Provide the [x, y] coordinate of the cell's center where the given text is located.  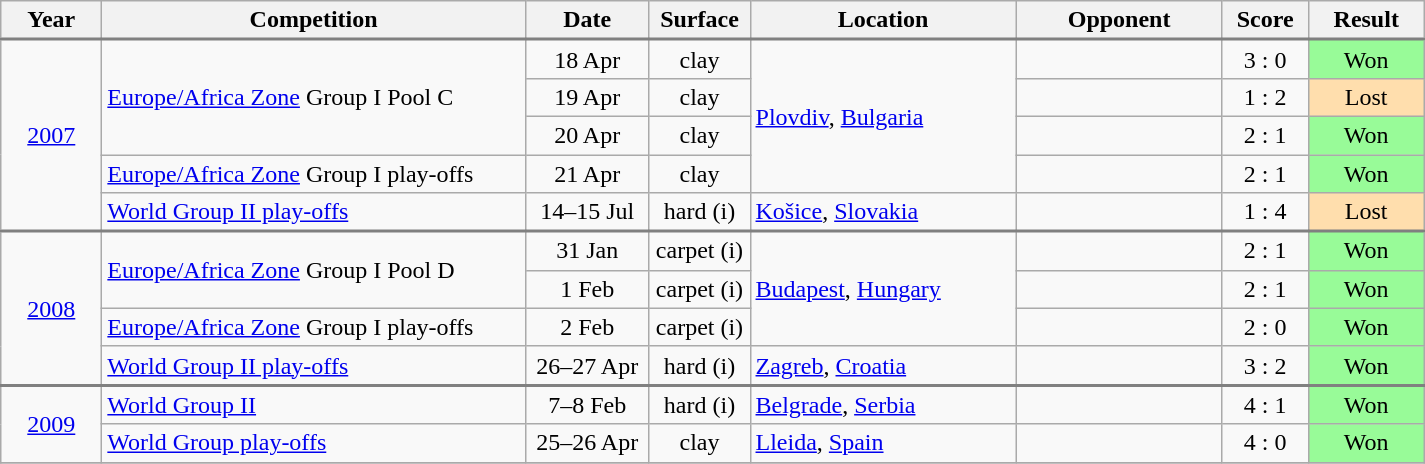
Location [883, 20]
Belgrade, Serbia [883, 404]
Plovdiv, Bulgaria [883, 116]
3 : 2 [1265, 366]
Košice, Slovakia [883, 212]
3 : 0 [1265, 60]
19 Apr [587, 97]
Europe/Africa Zone Group I Pool C [314, 98]
Budapest, Hungary [883, 288]
21 Apr [587, 173]
2007 [52, 136]
26–27 Apr [587, 366]
Opponent [1119, 20]
2008 [52, 308]
14–15 Jul [587, 212]
Score [1265, 20]
Europe/Africa Zone Group I Pool D [314, 270]
31 Jan [587, 250]
7–8 Feb [587, 404]
Date [587, 20]
Zagreb, Croatia [883, 366]
Competition [314, 20]
20 Apr [587, 135]
4 : 1 [1265, 404]
2009 [52, 424]
Lleida, Spain [883, 443]
2 Feb [587, 327]
1 : 4 [1265, 212]
Result [1366, 20]
Surface [700, 20]
World Group play-offs [314, 443]
1 Feb [587, 289]
18 Apr [587, 60]
1 : 2 [1265, 97]
25–26 Apr [587, 443]
2 : 0 [1265, 327]
Year [52, 20]
4 : 0 [1265, 443]
World Group II [314, 404]
